Return the (X, Y) coordinate for the center point of the cell that contains the specified text.  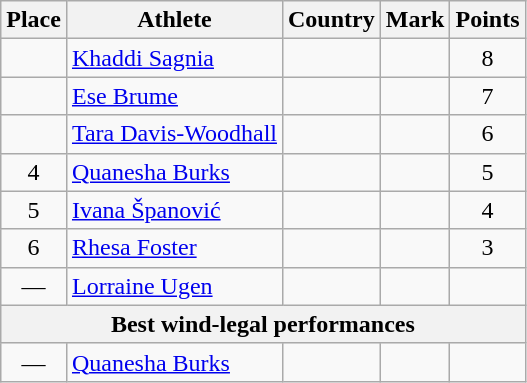
Ivana Španović (174, 210)
Best wind-legal performances (263, 324)
8 (488, 58)
Lorraine Ugen (174, 286)
Points (488, 20)
Country (331, 20)
Mark (415, 20)
7 (488, 96)
Athlete (174, 20)
Ese Brume (174, 96)
Khaddi Sagnia (174, 58)
3 (488, 248)
Rhesa Foster (174, 248)
Place (34, 20)
Tara Davis-Woodhall (174, 134)
